Scan for the cell matching the given text and deliver its (x, y) coordinate at center. 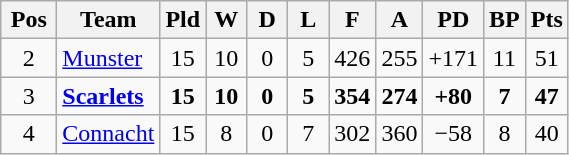
2 (29, 58)
302 (352, 134)
Scarlets (108, 96)
274 (400, 96)
354 (352, 96)
360 (400, 134)
Pos (29, 20)
W (226, 20)
A (400, 20)
BP (505, 20)
D (268, 20)
+171 (454, 58)
Munster (108, 58)
Team (108, 20)
40 (546, 134)
PD (454, 20)
255 (400, 58)
426 (352, 58)
4 (29, 134)
Pts (546, 20)
+80 (454, 96)
3 (29, 96)
Pld (183, 20)
Connacht (108, 134)
−58 (454, 134)
L (308, 20)
47 (546, 96)
F (352, 20)
11 (505, 58)
51 (546, 58)
